Output the [X, Y] coordinate of the center of the cell containing the given text.  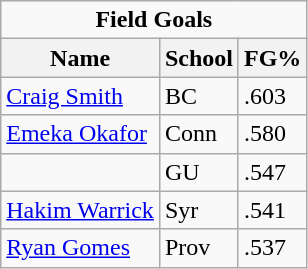
.541 [272, 210]
FG% [272, 58]
Name [80, 58]
Field Goals [154, 20]
Conn [198, 134]
GU [198, 172]
Ryan Gomes [80, 248]
.547 [272, 172]
School [198, 58]
.580 [272, 134]
BC [198, 96]
Syr [198, 210]
.603 [272, 96]
.537 [272, 248]
Emeka Okafor [80, 134]
Hakim Warrick [80, 210]
Craig Smith [80, 96]
Prov [198, 248]
